Determine the [x, y] coordinate at the center of the cell enclosing the given text.  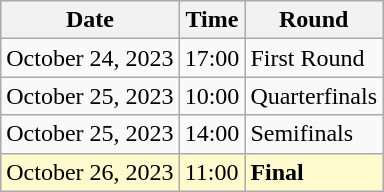
Semifinals [314, 134]
Time [212, 20]
October 26, 2023 [90, 172]
Round [314, 20]
Quarterfinals [314, 96]
17:00 [212, 58]
First Round [314, 58]
10:00 [212, 96]
October 24, 2023 [90, 58]
Final [314, 172]
14:00 [212, 134]
11:00 [212, 172]
Date [90, 20]
